Determine the (X, Y) coordinate at the center of the cell enclosing the given text.  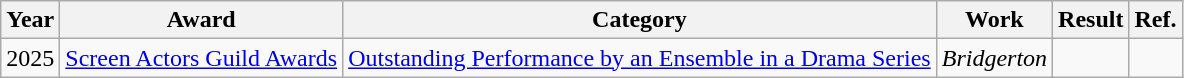
2025 (30, 58)
Screen Actors Guild Awards (202, 58)
Award (202, 20)
Result (1091, 20)
Work (994, 20)
Category (640, 20)
Bridgerton (994, 58)
Ref. (1156, 20)
Outstanding Performance by an Ensemble in a Drama Series (640, 58)
Year (30, 20)
